Detect which cell encompasses the target text, then output its [x, y] center coordinate. 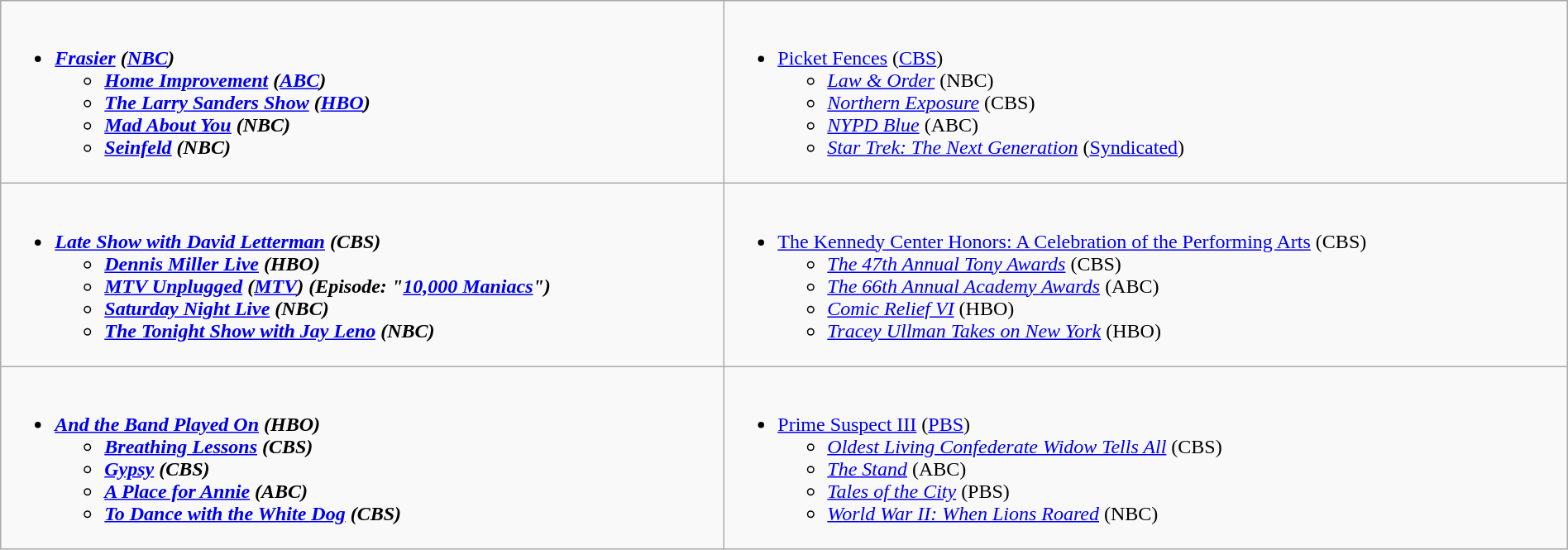
Prime Suspect III (PBS)Oldest Living Confederate Widow Tells All (CBS)The Stand (ABC)Tales of the City (PBS)World War II: When Lions Roared (NBC) [1145, 458]
Frasier (NBC)Home Improvement (ABC)The Larry Sanders Show (HBO)Mad About You (NBC)Seinfeld (NBC) [362, 93]
Picket Fences (CBS)Law & Order (NBC)Northern Exposure (CBS)NYPD Blue (ABC)Star Trek: The Next Generation (Syndicated) [1145, 93]
And the Band Played On (HBO)Breathing Lessons (CBS)Gypsy (CBS)A Place for Annie (ABC)To Dance with the White Dog (CBS) [362, 458]
